Return [X, Y] of the center of cell containing provided text 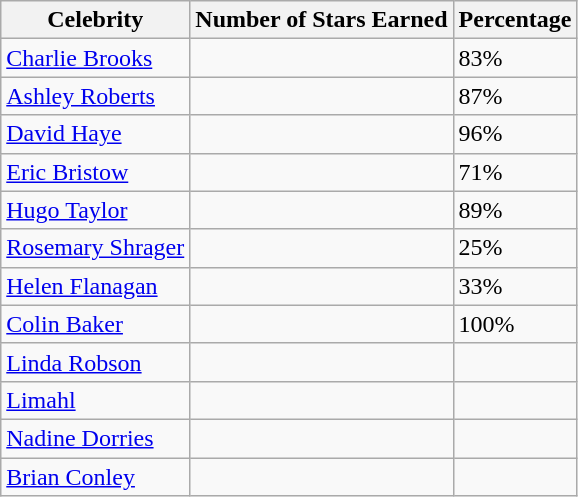
Colin Baker [96, 324]
Celebrity [96, 20]
Percentage [515, 20]
83% [515, 58]
Number of Stars Earned [322, 20]
96% [515, 134]
100% [515, 324]
Eric Bristow [96, 172]
Limahl [96, 400]
71% [515, 172]
Helen Flanagan [96, 286]
Brian Conley [96, 477]
89% [515, 210]
Ashley Roberts [96, 96]
87% [515, 96]
Nadine Dorries [96, 438]
Hugo Taylor [96, 210]
Linda Robson [96, 362]
Rosemary Shrager [96, 248]
David Haye [96, 134]
33% [515, 286]
25% [515, 248]
Charlie Brooks [96, 58]
